For the text-containing cell, return its midpoint in (x, y) coordinate format. 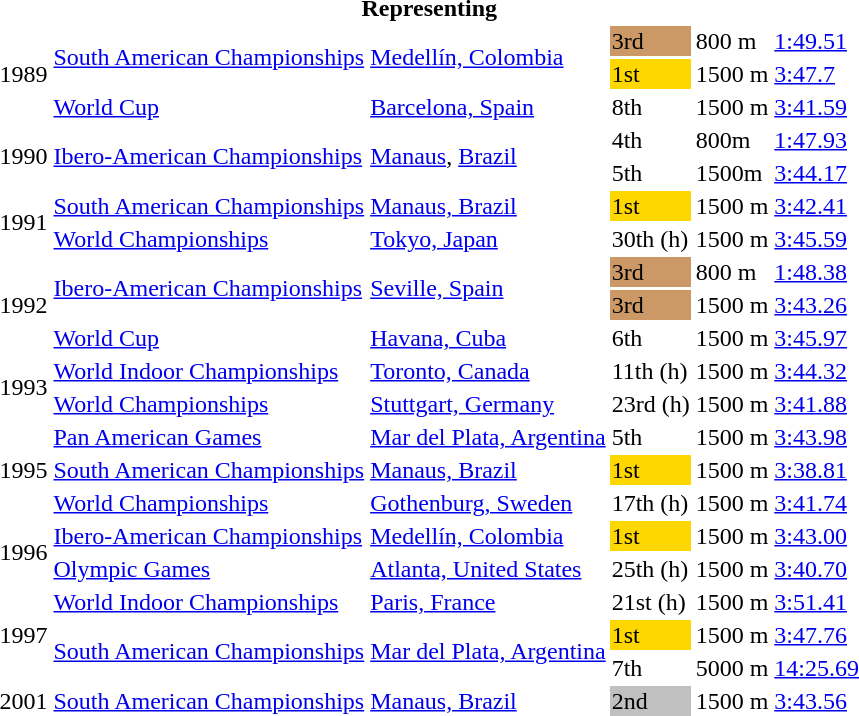
25th (h) (650, 569)
Stuttgart, Germany (488, 404)
1500m (732, 173)
4th (650, 140)
Barcelona, Spain (488, 107)
5000 m (732, 668)
17th (h) (650, 503)
Tokyo, Japan (488, 239)
30th (h) (650, 239)
Toronto, Canada (488, 371)
6th (650, 338)
Pan American Games (209, 437)
7th (650, 668)
21st (h) (650, 602)
23rd (h) (650, 404)
Olympic Games (209, 569)
Atlanta, United States (488, 569)
Havana, Cuba (488, 338)
Seville, Spain (488, 288)
2nd (650, 701)
11th (h) (650, 371)
Gothenburg, Sweden (488, 503)
800m (732, 140)
Paris, France (488, 602)
8th (650, 107)
